Determine the (X, Y) coordinate at the center of the cell enclosing the given text.  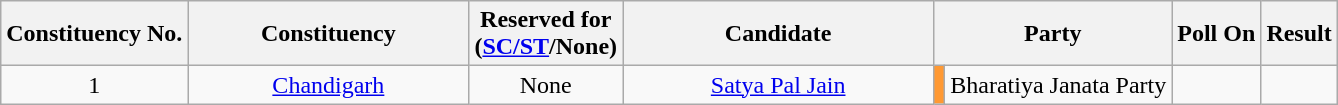
Bharatiya Janata Party (1058, 85)
Chandigarh (328, 85)
Poll On (1216, 34)
None (546, 85)
1 (94, 85)
Candidate (778, 34)
Constituency No. (94, 34)
Result (1299, 34)
Party (1053, 34)
Reserved for(SC/ST/None) (546, 34)
Constituency (328, 34)
Satya Pal Jain (778, 85)
